Provide the (x, y) coordinate of the cell's center where the given text is located.  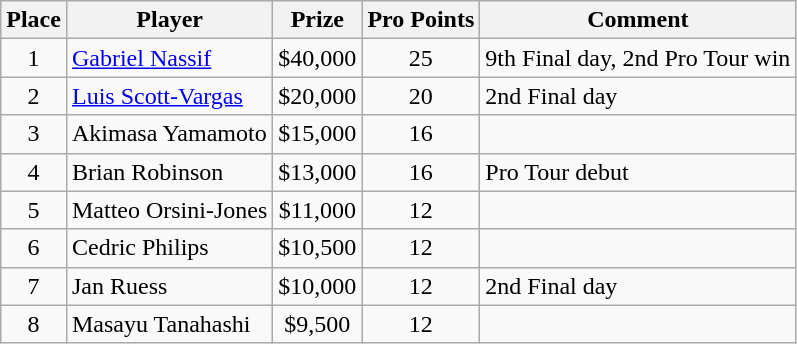
$13,000 (318, 172)
$20,000 (318, 96)
Brian Robinson (169, 172)
Akimasa Yamamoto (169, 134)
$15,000 (318, 134)
4 (34, 172)
Jan Ruess (169, 286)
3 (34, 134)
6 (34, 248)
$11,000 (318, 210)
Luis Scott-Vargas (169, 96)
Pro Points (421, 20)
Place (34, 20)
2 (34, 96)
20 (421, 96)
Comment (638, 20)
Cedric Philips (169, 248)
Prize (318, 20)
8 (34, 324)
1 (34, 58)
$10,000 (318, 286)
$40,000 (318, 58)
$10,500 (318, 248)
Matteo Orsini-Jones (169, 210)
9th Final day, 2nd Pro Tour win (638, 58)
5 (34, 210)
25 (421, 58)
Masayu Tanahashi (169, 324)
7 (34, 286)
$9,500 (318, 324)
Gabriel Nassif (169, 58)
Pro Tour debut (638, 172)
Player (169, 20)
